From the cell containing the given text, extract its center point as [x, y] coordinate. 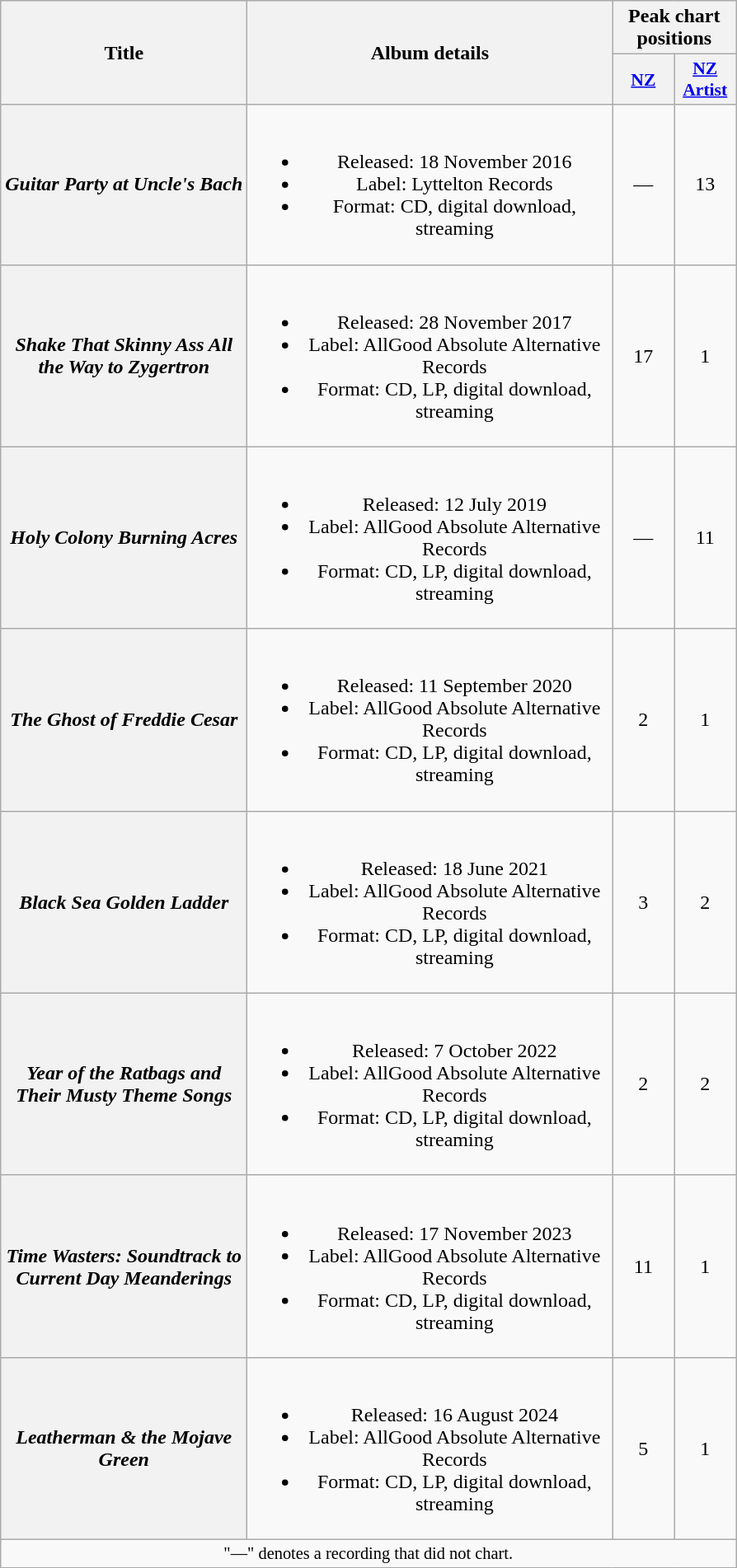
Released: 28 November 2017Label: AllGood Absolute Alternative RecordsFormat: CD, LP, digital download, streaming [430, 356]
Released: 12 July 2019Label: AllGood Absolute Alternative RecordsFormat: CD, LP, digital download, streaming [430, 537]
Released: 18 November 2016Label: Lyttelton RecordsFormat: CD, digital download, streaming [430, 185]
Released: 11 September 2020Label: AllGood Absolute Alternative RecordsFormat: CD, LP, digital download, streaming [430, 720]
NZArtist [706, 79]
Title [124, 53]
Released: 18 June 2021Label: AllGood Absolute Alternative RecordsFormat: CD, LP, digital download, streaming [430, 901]
13 [706, 185]
Released: 17 November 2023Label: AllGood Absolute Alternative RecordsFormat: CD, LP, digital download, streaming [430, 1266]
Black Sea Golden Ladder [124, 901]
Released: 16 August 2024Label: AllGood Absolute Alternative RecordsFormat: CD, LP, digital download, streaming [430, 1449]
Shake That Skinny Ass All the Way to Zygertron [124, 356]
Album details [430, 53]
"—" denotes a recording that did not chart. [368, 1553]
Guitar Party at Uncle's Bach [124, 185]
The Ghost of Freddie Cesar [124, 720]
5 [643, 1449]
Peak chart positions [674, 28]
Released: 7 October 2022Label: AllGood Absolute Alternative RecordsFormat: CD, LP, digital download, streaming [430, 1084]
NZ [643, 79]
Year of the Ratbags and Their Musty Theme Songs [124, 1084]
Leatherman & the Mojave Green [124, 1449]
3 [643, 901]
17 [643, 356]
Holy Colony Burning Acres [124, 537]
Time Wasters: Soundtrack to Current Day Meanderings [124, 1266]
